Capture the cell that displays the provided text and extract its [X, Y] central coordinate. 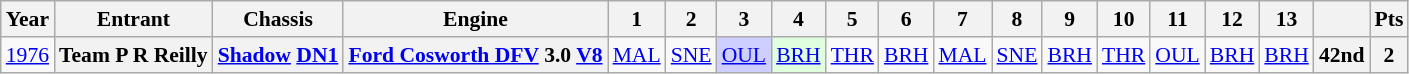
4 [798, 19]
6 [906, 19]
Shadow DN1 [278, 55]
5 [852, 19]
3 [744, 19]
Year [28, 19]
10 [1124, 19]
9 [1070, 19]
11 [1177, 19]
13 [1286, 19]
42nd [1342, 55]
Entrant [134, 19]
Pts [1390, 19]
Team P R Reilly [134, 55]
8 [1018, 19]
1976 [28, 55]
12 [1232, 19]
Engine [475, 19]
7 [962, 19]
Ford Cosworth DFV 3.0 V8 [475, 55]
1 [637, 19]
Chassis [278, 19]
